Find where the given text appears and provide that cell's center as [x, y] coordinate. 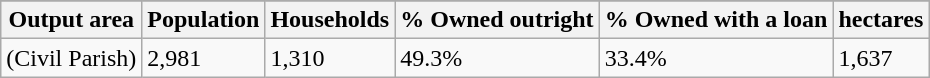
49.3% [497, 58]
Output area [72, 20]
hectares [881, 20]
1,637 [881, 58]
% Owned outright [497, 20]
33.4% [716, 58]
1,310 [330, 58]
Population [204, 20]
2,981 [204, 58]
% Owned with a loan [716, 20]
(Civil Parish) [72, 58]
Households [330, 20]
